Output the [x, y] coordinate of the center of the cell containing the given text.  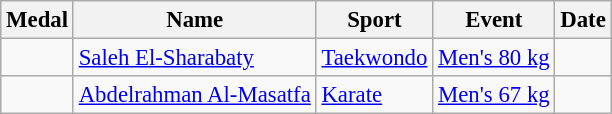
Karate [374, 95]
Name [194, 20]
Saleh El-Sharabaty [194, 58]
Men's 80 kg [494, 58]
Date [583, 20]
Abdelrahman Al-Masatfa [194, 95]
Medal [38, 20]
Taekwondo [374, 58]
Event [494, 20]
Sport [374, 20]
Men's 67 kg [494, 95]
